Return the (x, y) coordinate for the center point of the cell that contains the specified text.  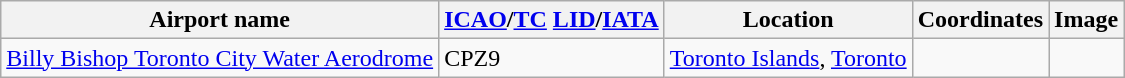
CPZ9 (552, 58)
Location (788, 20)
Image (1086, 20)
Billy Bishop Toronto City Water Aerodrome (220, 58)
Toronto Islands, Toronto (788, 58)
Airport name (220, 20)
Coordinates (980, 20)
ICAO/TC LID/IATA (552, 20)
